Provide the [x, y] coordinate of the cell's center where the given text is located.  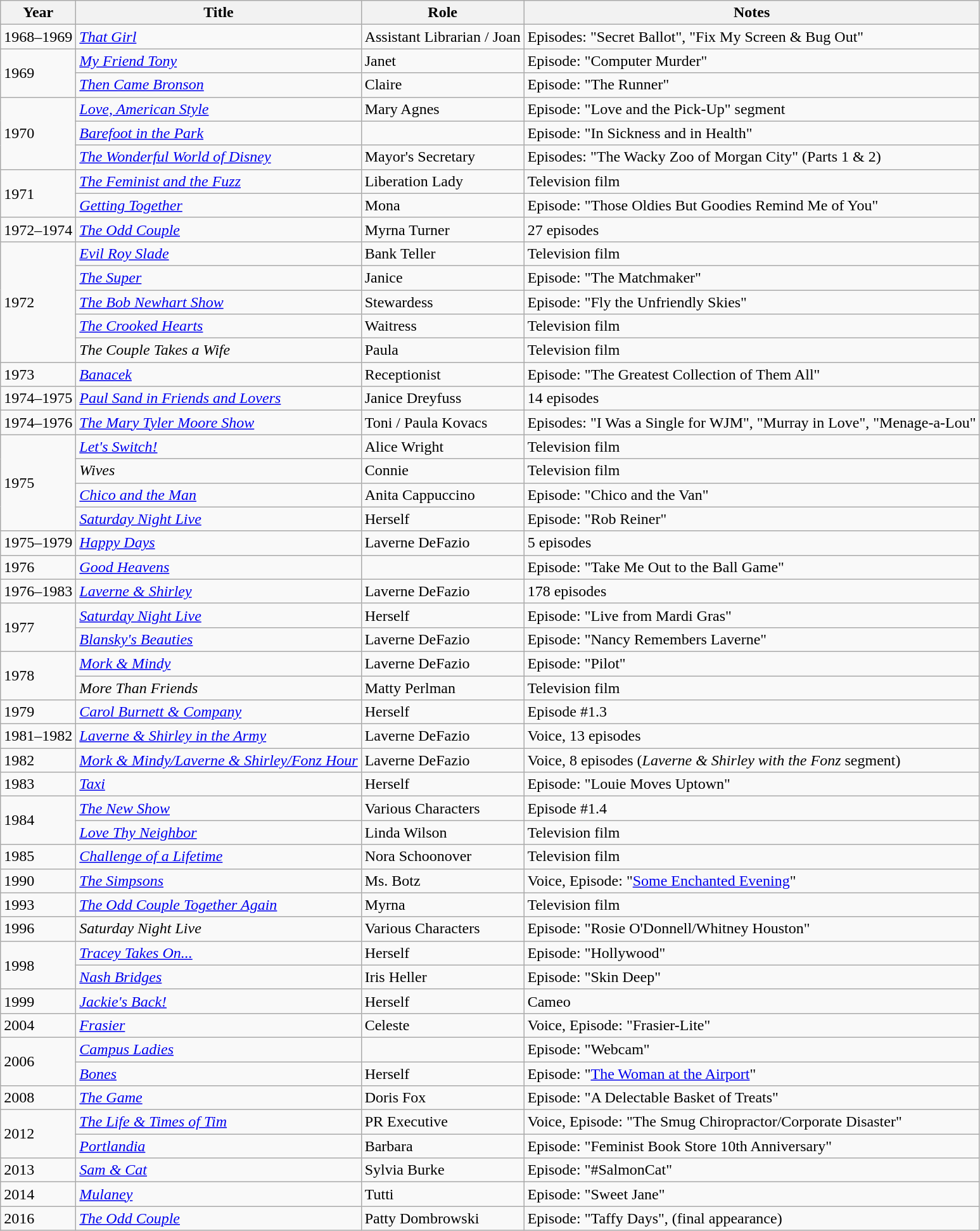
PR Executive [442, 1122]
Love, American Style [219, 109]
Nash Bridges [219, 977]
Tutti [442, 1194]
Laverne & Shirley [219, 591]
Episode: "A Delectable Basket of Treats" [751, 1098]
Myrna [442, 905]
Episodes: "The Wacky Zoo of Morgan City" (Parts 1 & 2) [751, 157]
1985 [38, 857]
Campus Ladies [219, 1049]
Nora Schoonover [442, 857]
Anita Cappuccino [442, 495]
1981–1982 [38, 736]
1974–1976 [38, 423]
Mona [442, 205]
Jackie's Back! [219, 1001]
Good Heavens [219, 567]
Let's Switch! [219, 447]
5 episodes [751, 543]
Voice, 13 episodes [751, 736]
1976–1983 [38, 591]
Paul Sand in Friends and Lovers [219, 399]
Chico and the Man [219, 495]
1971 [38, 193]
27 episodes [751, 229]
Voice, 8 episodes (Laverne & Shirley with the Fonz segment) [751, 760]
1968–1969 [38, 37]
2004 [38, 1025]
Cameo [751, 1001]
1979 [38, 712]
Mork & Mindy/Laverne & Shirley/Fonz Hour [219, 760]
Liberation Lady [442, 181]
Episode: "The Runner" [751, 85]
The Wonderful World of Disney [219, 157]
Janice Dreyfuss [442, 399]
Challenge of a Lifetime [219, 857]
2006 [38, 1061]
My Friend Tony [219, 61]
The Feminist and the Fuzz [219, 181]
Barefoot in the Park [219, 133]
Episode: "Love and the Pick-Up" segment [751, 109]
1972 [38, 302]
1974–1975 [38, 399]
Sylvia Burke [442, 1170]
Doris Fox [442, 1098]
Episode: "The Matchmaker" [751, 277]
Iris Heller [442, 977]
The Life & Times of Tim [219, 1122]
Barbara [442, 1146]
Episodes: "I Was a Single for WJM", "Murray in Love", "Menage-a-Lou" [751, 423]
Matty Perlman [442, 687]
Janet [442, 61]
1976 [38, 567]
Episode: "Take Me Out to the Ball Game" [751, 567]
The New Show [219, 808]
Episode: "Those Oldies But Goodies Remind Me of You" [751, 205]
The Super [219, 277]
Episode: "Computer Murder" [751, 61]
Janice [442, 277]
1984 [38, 820]
1996 [38, 929]
Episode: "In Sickness and in Health" [751, 133]
2013 [38, 1170]
Connie [442, 471]
Voice, Episode: "Frasier-Lite" [751, 1025]
Frasier [219, 1025]
Bank Teller [442, 253]
Episode: "Fly the Unfriendly Skies" [751, 302]
Myrna Turner [442, 229]
14 episodes [751, 399]
1998 [38, 965]
The Couple Takes a Wife [219, 350]
Linda Wilson [442, 832]
Stewardess [442, 302]
Taxi [219, 784]
Love Thy Neighbor [219, 832]
Celeste [442, 1025]
Carol Burnett & Company [219, 712]
Episodes: "Secret Ballot", "Fix My Screen & Bug Out" [751, 37]
Laverne & Shirley in the Army [219, 736]
Episode: "Skin Deep" [751, 977]
Tracey Takes On... [219, 953]
The Game [219, 1098]
1993 [38, 905]
Episode: "Nancy Remembers Laverne" [751, 639]
Episode: "Webcam" [751, 1049]
The Crooked Hearts [219, 326]
Ms. Botz [442, 881]
Wives [219, 471]
Bones [219, 1074]
1973 [38, 374]
Episode: "The Woman at the Airport" [751, 1074]
Episode #1.4 [751, 808]
Episode: "Sweet Jane" [751, 1194]
Episode: "#SalmonCat" [751, 1170]
Role [442, 13]
1977 [38, 627]
Notes [751, 13]
Episode: "Rosie O'Donnell/Whitney Houston" [751, 929]
Mork & Mindy [219, 663]
2014 [38, 1194]
2012 [38, 1134]
1983 [38, 784]
1999 [38, 1001]
The Mary Tyler Moore Show [219, 423]
1969 [38, 73]
Alice Wright [442, 447]
Blansky's Beauties [219, 639]
178 episodes [751, 591]
Getting Together [219, 205]
1978 [38, 675]
Year [38, 13]
Sam & Cat [219, 1170]
1975–1979 [38, 543]
Episode: "Feminist Book Store 10th Anniversary" [751, 1146]
Episode: "Pilot" [751, 663]
Episode: "Taffy Days", (final appearance) [751, 1218]
Episode #1.3 [751, 712]
Then Came Bronson [219, 85]
That Girl [219, 37]
1970 [38, 133]
1990 [38, 881]
Evil Roy Slade [219, 253]
Title [219, 13]
Episode: "The Greatest Collection of Them All" [751, 374]
Voice, Episode: "Some Enchanted Evening" [751, 881]
Mulaney [219, 1194]
Receptionist [442, 374]
1975 [38, 483]
The Bob Newhart Show [219, 302]
Voice, Episode: "The Smug Chiropractor/Corporate Disaster" [751, 1122]
Toni / Paula Kovacs [442, 423]
Portlandia [219, 1146]
2016 [38, 1218]
The Odd Couple Together Again [219, 905]
Claire [442, 85]
Episode: "Louie Moves Uptown" [751, 784]
More Than Friends [219, 687]
Mayor's Secretary [442, 157]
Paula [442, 350]
1982 [38, 760]
Episode: "Rob Reiner" [751, 519]
Episode: "Hollywood" [751, 953]
Happy Days [219, 543]
Episode: "Live from Mardi Gras" [751, 615]
Waitress [442, 326]
2008 [38, 1098]
Mary Agnes [442, 109]
Assistant Librarian / Joan [442, 37]
The Simpsons [219, 881]
Episode: "Chico and the Van" [751, 495]
1972–1974 [38, 229]
Patty Dombrowski [442, 1218]
Banacek [219, 374]
